Locate the cell with the specified text and output its (X, Y) center coordinate. 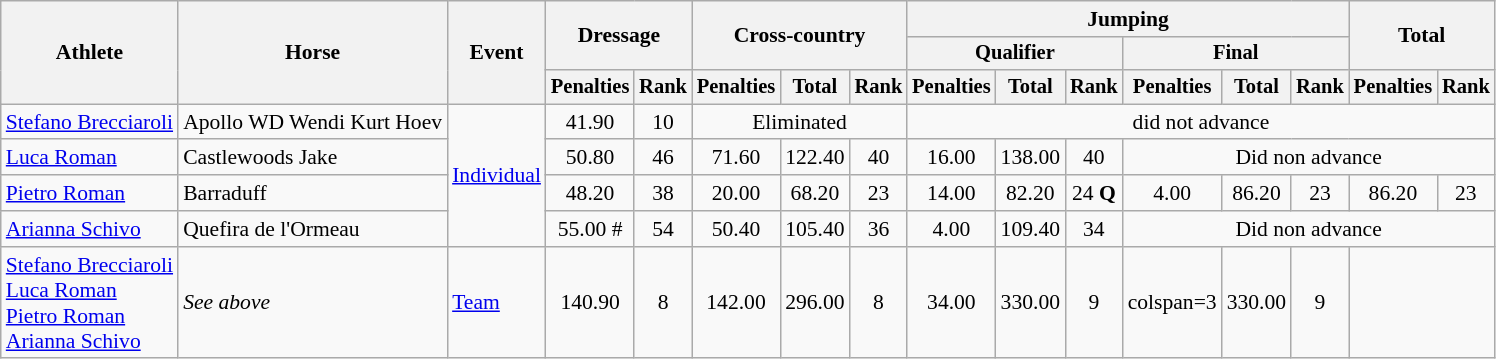
Arianna Schivo (90, 229)
Team (496, 303)
71.60 (736, 158)
Stefano BrecciaroliLuca RomanPietro RomanArianna Schivo (90, 303)
10 (663, 122)
50.40 (736, 229)
Dressage (619, 36)
122.40 (814, 158)
50.80 (590, 158)
14.00 (951, 193)
68.20 (814, 193)
142.00 (736, 303)
Apollo WD Wendi Kurt Hoev (312, 122)
140.90 (590, 303)
34 (1094, 229)
34.00 (951, 303)
54 (663, 229)
Horse (312, 52)
48.20 (590, 193)
55.00 # (590, 229)
Barraduff (312, 193)
20.00 (736, 193)
Pietro Roman (90, 193)
105.40 (814, 229)
296.00 (814, 303)
Quefira de l'Ormeau (312, 229)
16.00 (951, 158)
did not advance (1200, 122)
Stefano Brecciaroli (90, 122)
Jumping (1128, 19)
24 Q (1094, 193)
Luca Roman (90, 158)
Castlewoods Jake (312, 158)
109.40 (1030, 229)
Eliminated (800, 122)
See above (312, 303)
Event (496, 52)
Qualifier (1014, 54)
colspan=3 (1172, 303)
41.90 (590, 122)
Individual (496, 175)
36 (879, 229)
Cross-country (800, 36)
Athlete (90, 52)
82.20 (1030, 193)
Final (1236, 54)
46 (663, 158)
38 (663, 193)
138.00 (1030, 158)
